From the cell containing the given text, extract its center point as (X, Y) coordinate. 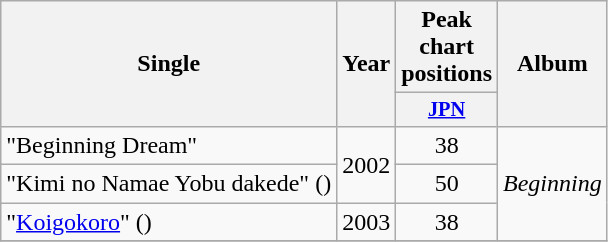
"Beginning Dream" (169, 145)
Album (553, 64)
50 (447, 184)
"Koigokoro" () (169, 222)
JPN (447, 110)
2003 (366, 222)
Single (169, 64)
2002 (366, 164)
"Kimi no Namae Yobu dakede" () (169, 184)
Year (366, 64)
Beginning (553, 183)
Peak chart positions (447, 47)
